Detect which cell encompasses the target text, then output its (X, Y) center coordinate. 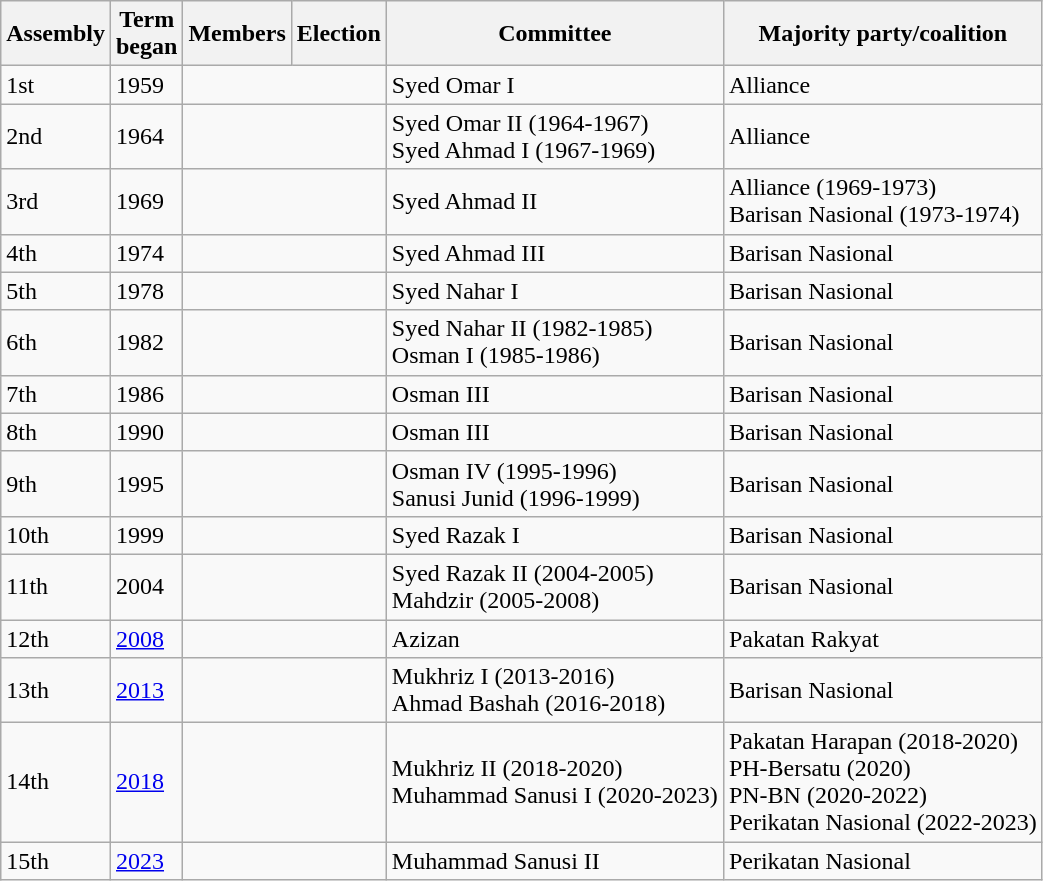
Members (237, 34)
1990 (146, 432)
9th (56, 484)
1982 (146, 342)
1964 (146, 136)
Pakatan Harapan (2018-2020)PH-Bersatu (2020) PN-BN (2020-2022) Perikatan Nasional (2022-2023) (882, 782)
4th (56, 253)
Syed Nahar II (1982-1985)Osman I (1985-1986) (554, 342)
1978 (146, 291)
Azizan (554, 639)
11th (56, 586)
Majority party/coalition (882, 34)
Assembly (56, 34)
1969 (146, 202)
Syed Ahmad II (554, 202)
Termbegan (146, 34)
Mukhriz II (2018-2020)Muhammad Sanusi I (2020-2023) (554, 782)
1995 (146, 484)
1986 (146, 394)
2008 (146, 639)
1st (56, 85)
7th (56, 394)
12th (56, 639)
2004 (146, 586)
5th (56, 291)
Alliance (1969-1973)Barisan Nasional (1973-1974) (882, 202)
Committee (554, 34)
3rd (56, 202)
Osman IV (1995-1996)Sanusi Junid (1996-1999) (554, 484)
1959 (146, 85)
13th (56, 690)
10th (56, 535)
Syed Razak II (2004-2005)Mahdzir (2005-2008) (554, 586)
2013 (146, 690)
Syed Nahar I (554, 291)
Syed Razak I (554, 535)
Pakatan Rakyat (882, 639)
Muhammad Sanusi II (554, 861)
14th (56, 782)
Perikatan Nasional (882, 861)
2018 (146, 782)
Syed Ahmad III (554, 253)
1974 (146, 253)
6th (56, 342)
Syed Omar II (1964-1967)Syed Ahmad I (1967-1969) (554, 136)
Mukhriz I (2013-2016)Ahmad Bashah (2016-2018) (554, 690)
8th (56, 432)
15th (56, 861)
2023 (146, 861)
Syed Omar I (554, 85)
Election (338, 34)
1999 (146, 535)
2nd (56, 136)
